Find where the given text appears and provide that cell's center as [x, y] coordinate. 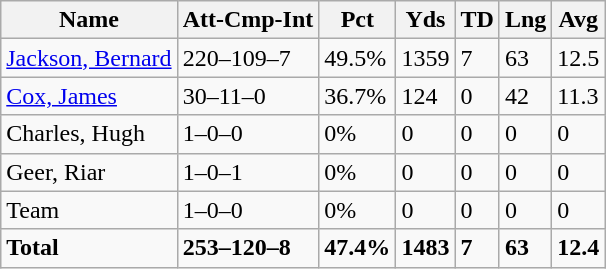
1–0–1 [248, 172]
42 [525, 96]
Total [89, 248]
12.5 [578, 58]
1359 [426, 58]
36.7% [358, 96]
47.4% [358, 248]
220–109–7 [248, 58]
124 [426, 96]
1483 [426, 248]
Cox, James [89, 96]
Geer, Riar [89, 172]
Name [89, 20]
Pct [358, 20]
12.4 [578, 248]
Team [89, 210]
Yds [426, 20]
11.3 [578, 96]
Avg [578, 20]
Att-Cmp-Int [248, 20]
253–120–8 [248, 248]
Lng [525, 20]
49.5% [358, 58]
Charles, Hugh [89, 134]
TD [477, 20]
30–11–0 [248, 96]
Jackson, Bernard [89, 58]
